Search for the cell housing the specified text and yield its (X, Y) center coordinate. 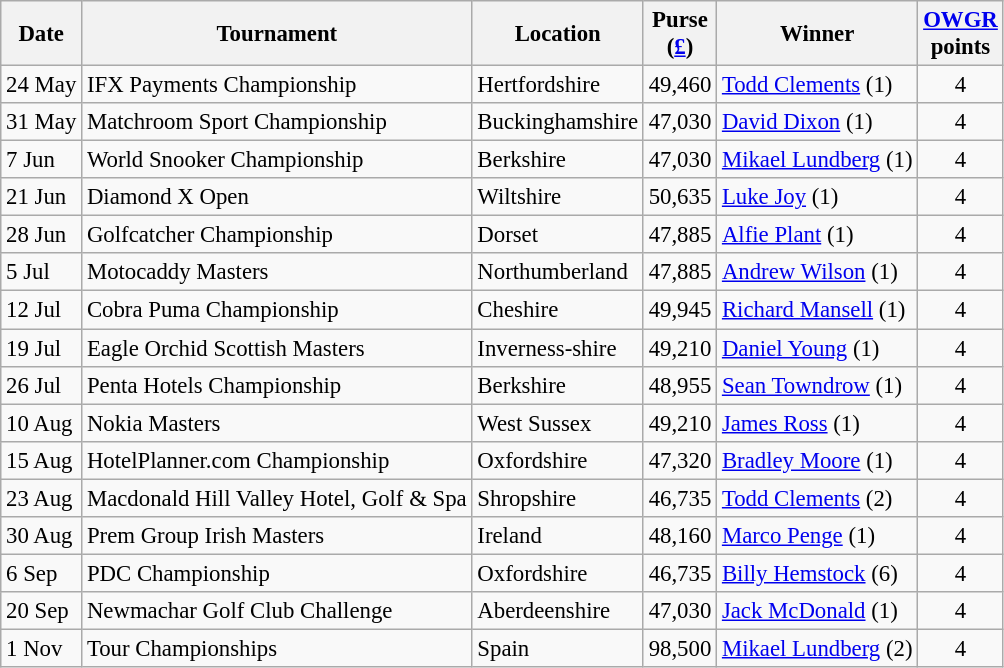
Penta Hotels Championship (277, 385)
Mikael Lundberg (2) (818, 648)
23 Aug (42, 498)
Date (42, 34)
Inverness-shire (558, 348)
Prem Group Irish Masters (277, 536)
Luke Joy (1) (818, 197)
James Ross (1) (818, 423)
98,500 (680, 648)
Purse(£) (680, 34)
Winner (818, 34)
Dorset (558, 235)
West Sussex (558, 423)
Bradley Moore (1) (818, 460)
31 May (42, 122)
Tournament (277, 34)
Aberdeenshire (558, 611)
48,160 (680, 536)
HotelPlanner.com Championship (277, 460)
Andrew Wilson (1) (818, 273)
Newmachar Golf Club Challenge (277, 611)
Diamond X Open (277, 197)
30 Aug (42, 536)
Motocaddy Masters (277, 273)
Daniel Young (1) (818, 348)
Alfie Plant (1) (818, 235)
10 Aug (42, 423)
50,635 (680, 197)
Todd Clements (2) (818, 498)
1 Nov (42, 648)
49,945 (680, 310)
Hertfordshire (558, 85)
Macdonald Hill Valley Hotel, Golf & Spa (277, 498)
6 Sep (42, 573)
7 Jun (42, 160)
5 Jul (42, 273)
Location (558, 34)
Cobra Puma Championship (277, 310)
Ireland (558, 536)
Mikael Lundberg (1) (818, 160)
47,320 (680, 460)
Eagle Orchid Scottish Masters (277, 348)
Matchroom Sport Championship (277, 122)
20 Sep (42, 611)
49,460 (680, 85)
26 Jul (42, 385)
15 Aug (42, 460)
IFX Payments Championship (277, 85)
12 Jul (42, 310)
Cheshire (558, 310)
Tour Championships (277, 648)
OWGRpoints (960, 34)
Golfcatcher Championship (277, 235)
Wiltshire (558, 197)
Marco Penge (1) (818, 536)
24 May (42, 85)
David Dixon (1) (818, 122)
28 Jun (42, 235)
Shropshire (558, 498)
Richard Mansell (1) (818, 310)
21 Jun (42, 197)
Todd Clements (1) (818, 85)
Nokia Masters (277, 423)
Sean Towndrow (1) (818, 385)
World Snooker Championship (277, 160)
19 Jul (42, 348)
Northumberland (558, 273)
48,955 (680, 385)
Spain (558, 648)
Jack McDonald (1) (818, 611)
PDC Championship (277, 573)
Buckinghamshire (558, 122)
Billy Hemstock (6) (818, 573)
